From the cell containing the given text, extract its center point as (X, Y) coordinate. 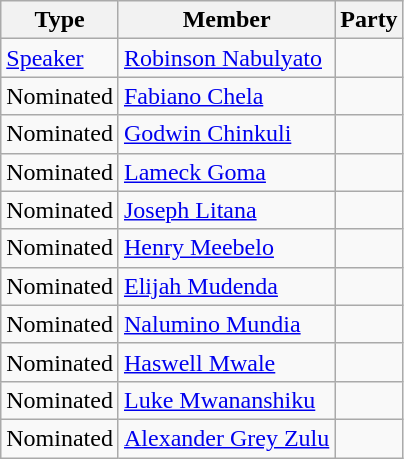
Elijah Mudenda (226, 286)
Henry Meebelo (226, 248)
Fabiano Chela (226, 96)
Speaker (60, 58)
Haswell Mwale (226, 362)
Nalumino Mundia (226, 324)
Lameck Goma (226, 172)
Joseph Litana (226, 210)
Godwin Chinkuli (226, 134)
Member (226, 20)
Type (60, 20)
Party (369, 20)
Alexander Grey Zulu (226, 438)
Luke Mwananshiku (226, 400)
Robinson Nabulyato (226, 58)
